Identify which cell holds the provided text, then report its (x, y) central coordinate. 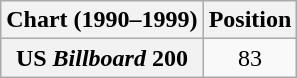
Position (250, 20)
83 (250, 58)
Chart (1990–1999) (102, 20)
US Billboard 200 (102, 58)
